Extract the (X, Y) coordinate from the center of the cell holding the provided text.  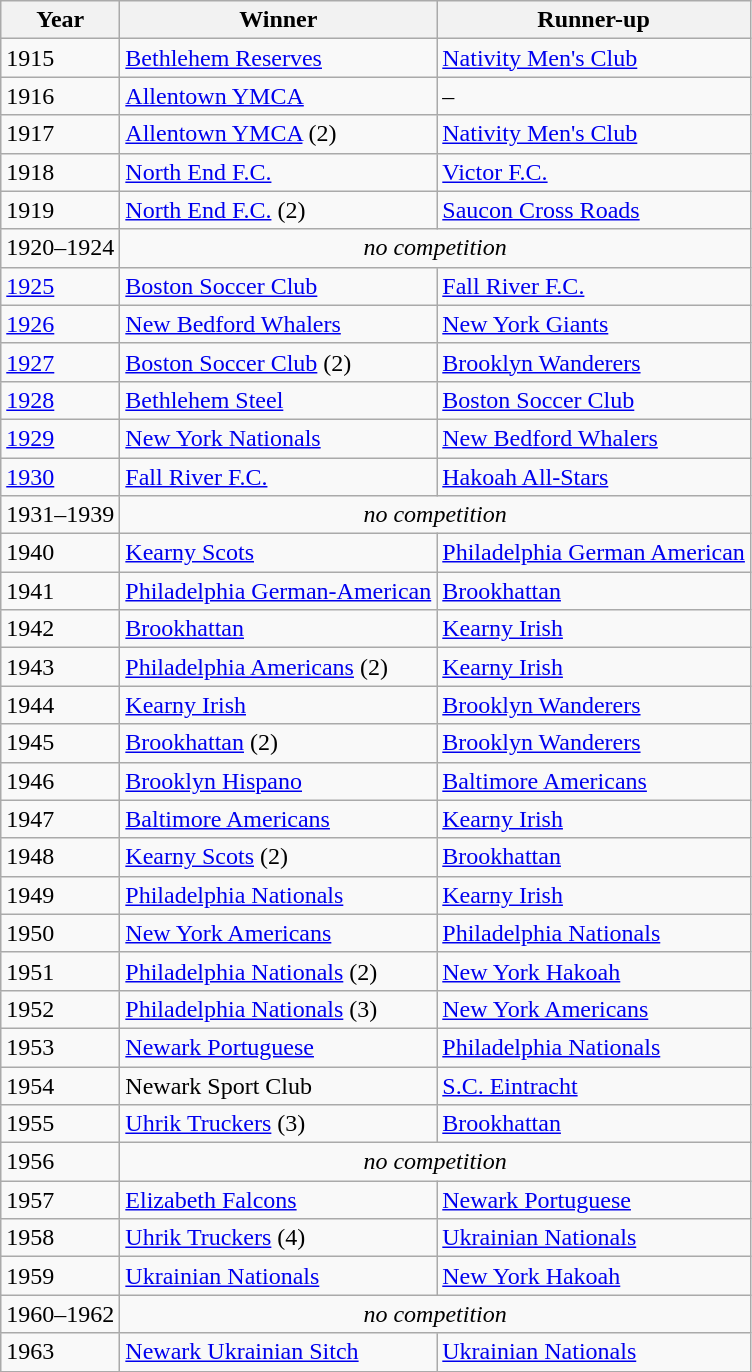
1940 (60, 553)
1946 (60, 781)
1929 (60, 438)
Winner (278, 20)
1963 (60, 1352)
1931–1939 (60, 515)
1930 (60, 477)
Brooklyn Hispano (278, 781)
– (594, 96)
Uhrik Truckers (4) (278, 1238)
Allentown YMCA (278, 96)
1945 (60, 743)
Philadelphia Americans (2) (278, 667)
Kearny Scots (278, 553)
1957 (60, 1200)
1948 (60, 857)
New York Giants (594, 324)
Newark Sport Club (278, 1085)
Victor F.C. (594, 172)
1952 (60, 1009)
Bethlehem Reserves (278, 58)
Allentown YMCA (2) (278, 134)
1953 (60, 1047)
1917 (60, 134)
Hakoah All-Stars (594, 477)
Saucon Cross Roads (594, 210)
Philadelphia Nationals (2) (278, 971)
Boston Soccer Club (2) (278, 362)
1928 (60, 400)
1927 (60, 362)
1925 (60, 286)
Newark Ukrainian Sitch (278, 1352)
1942 (60, 629)
1944 (60, 705)
North End F.C. (2) (278, 210)
Elizabeth Falcons (278, 1200)
1958 (60, 1238)
1947 (60, 819)
1954 (60, 1085)
1956 (60, 1162)
Runner-up (594, 20)
Philadelphia Nationals (3) (278, 1009)
Year (60, 20)
1919 (60, 210)
1949 (60, 895)
1955 (60, 1124)
New York Nationals (278, 438)
Philadelphia German American (594, 553)
1915 (60, 58)
1960–1962 (60, 1314)
Philadelphia German-American (278, 591)
1926 (60, 324)
North End F.C. (278, 172)
1916 (60, 96)
Brookhattan (2) (278, 743)
Bethlehem Steel (278, 400)
1959 (60, 1276)
1918 (60, 172)
1951 (60, 971)
1943 (60, 667)
1950 (60, 933)
1920–1924 (60, 248)
Kearny Scots (2) (278, 857)
Uhrik Truckers (3) (278, 1124)
1941 (60, 591)
S.C. Eintracht (594, 1085)
